Scan for the cell matching the given text and deliver its (X, Y) coordinate at center. 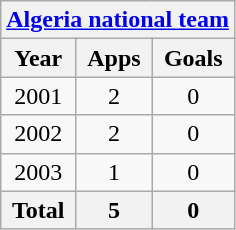
Total (38, 210)
2002 (38, 134)
1 (114, 172)
2001 (38, 96)
Algeria national team (118, 20)
5 (114, 210)
2003 (38, 172)
Goals (193, 58)
Year (38, 58)
Apps (114, 58)
